Output the (x, y) coordinate of the center of the cell containing the given text.  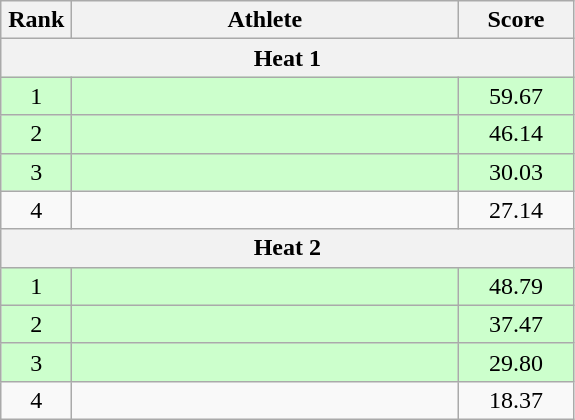
27.14 (516, 210)
Athlete (265, 20)
Rank (36, 20)
Score (516, 20)
59.67 (516, 96)
37.47 (516, 324)
18.37 (516, 400)
48.79 (516, 286)
29.80 (516, 362)
Heat 2 (288, 248)
46.14 (516, 134)
Heat 1 (288, 58)
30.03 (516, 172)
